For the text-containing cell, return its midpoint in (X, Y) coordinate format. 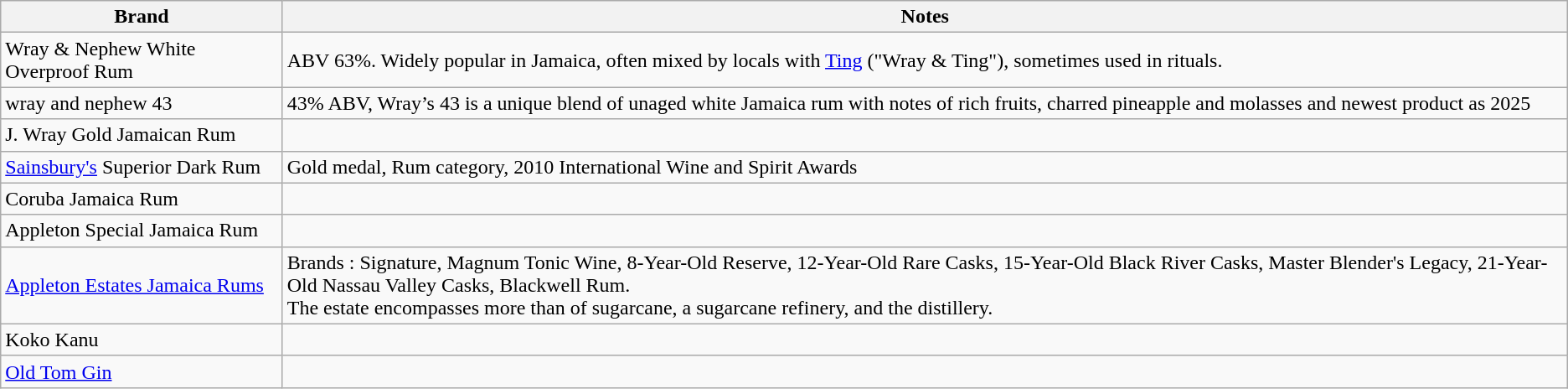
Wray & Nephew White Overproof Rum (142, 60)
Appleton Special Jamaica Rum (142, 231)
Sainsbury's Superior Dark Rum (142, 167)
Old Tom Gin (142, 371)
Coruba Jamaica Rum (142, 199)
ABV 63%. Widely popular in Jamaica, often mixed by locals with Ting ("Wray & Ting"), sometimes used in rituals. (925, 60)
43% ABV, Wray’s 43 is a unique blend of unaged white Jamaica rum with notes of rich fruits, charred pineapple and molasses and newest product as 2025 (925, 103)
Gold medal, Rum category, 2010 International Wine and Spirit Awards (925, 167)
Brand (142, 17)
wray and nephew 43 (142, 103)
Notes (925, 17)
J. Wray Gold Jamaican Rum (142, 135)
Koko Kanu (142, 340)
Appleton Estates Jamaica Rums (142, 285)
